Identify which cell holds the provided text, then report its (X, Y) central coordinate. 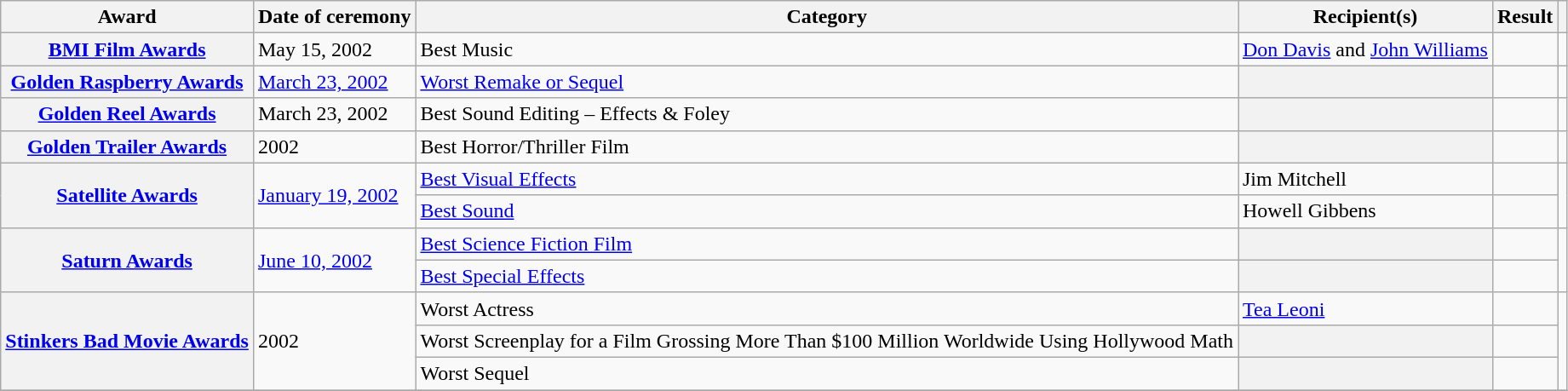
Worst Actress (827, 308)
BMI Film Awards (128, 49)
Result (1525, 17)
Worst Remake or Sequel (827, 82)
Stinkers Bad Movie Awards (128, 341)
Don Davis and John Williams (1366, 49)
Worst Sequel (827, 373)
Golden Trailer Awards (128, 147)
Best Special Effects (827, 276)
June 10, 2002 (334, 260)
Tea Leoni (1366, 308)
Satellite Awards (128, 195)
May 15, 2002 (334, 49)
Category (827, 17)
Date of ceremony (334, 17)
Best Sound (827, 211)
Best Visual Effects (827, 179)
Howell Gibbens (1366, 211)
Saturn Awards (128, 260)
Best Sound Editing – Effects & Foley (827, 114)
Award (128, 17)
Jim Mitchell (1366, 179)
Recipient(s) (1366, 17)
Best Science Fiction Film (827, 244)
Best Horror/Thriller Film (827, 147)
Golden Raspberry Awards (128, 82)
Best Music (827, 49)
January 19, 2002 (334, 195)
Worst Screenplay for a Film Grossing More Than $100 Million Worldwide Using Hollywood Math (827, 341)
Golden Reel Awards (128, 114)
